Extract the (x, y) coordinate from the center of the cell holding the provided text.  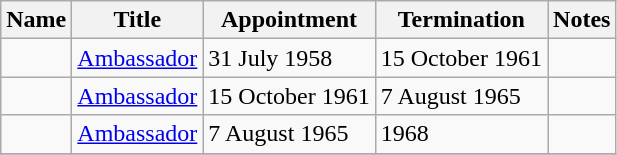
Notes (582, 20)
Appointment (289, 20)
1968 (461, 134)
Name (36, 20)
31 July 1958 (289, 58)
Termination (461, 20)
Title (138, 20)
